Locate the cell with the specified text and output its (x, y) center coordinate. 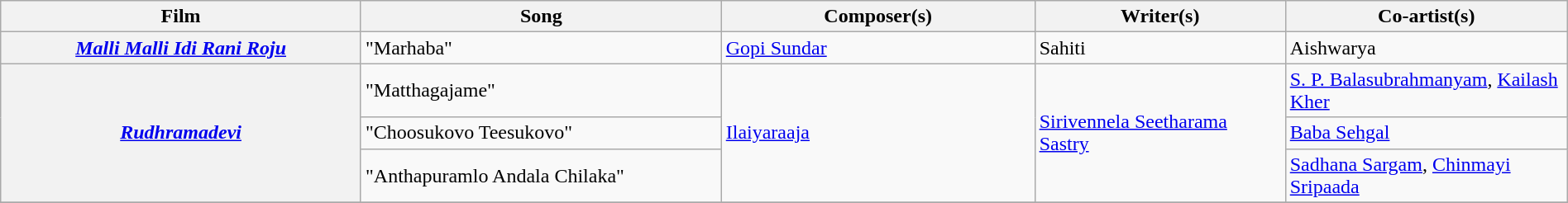
Malli Malli Idi Rani Roju (181, 48)
Film (181, 17)
Composer(s) (878, 17)
S. P. Balasubrahmanyam, Kailash Kher (1426, 91)
Sirivennela Seetharama Sastry (1159, 133)
Co-artist(s) (1426, 17)
Ilaiyaraaja (878, 133)
"Choosukovo Teesukovo" (541, 133)
"Marhaba" (541, 48)
Baba Sehgal (1426, 133)
Gopi Sundar (878, 48)
Sahiti (1159, 48)
Aishwarya (1426, 48)
"Anthapuramlo Andala Chilaka" (541, 175)
Rudhramadevi (181, 133)
Song (541, 17)
"Matthagajame" (541, 91)
Sadhana Sargam, Chinmayi Sripaada (1426, 175)
Writer(s) (1159, 17)
